From the cell containing the given text, extract its center point as [x, y] coordinate. 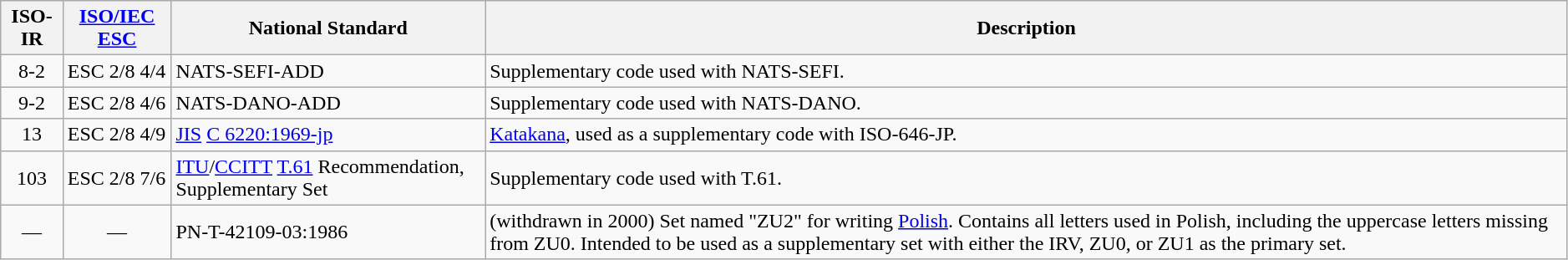
9-2 [32, 103]
ITU/CCITT T.61 Recommendation, Supplementary Set [328, 177]
Supplementary code used with NATS-DANO. [1027, 103]
NATS-DANO-ADD [328, 103]
8-2 [32, 71]
ESC 2/8 4/6 [117, 103]
PN⁠-⁠T⁠-⁠42109-03:1986 [328, 232]
103 [32, 177]
Supplementary code used with T.61. [1027, 177]
Supplementary code used with NATS-SEFI. [1027, 71]
ISO-IR [32, 28]
ESC 2/8 7/6 [117, 177]
JIS C 6220:1969-jp [328, 135]
ESC 2/8 4/9 [117, 135]
National Standard [328, 28]
13 [32, 135]
ESC 2/8 4/4 [117, 71]
Description [1027, 28]
NATS-SEFI-ADD [328, 71]
ISO/IEC ESC [117, 28]
Katakana, used as a supplementary code with ISO-646-JP. [1027, 135]
